From the cell containing the given text, extract its center point as (X, Y) coordinate. 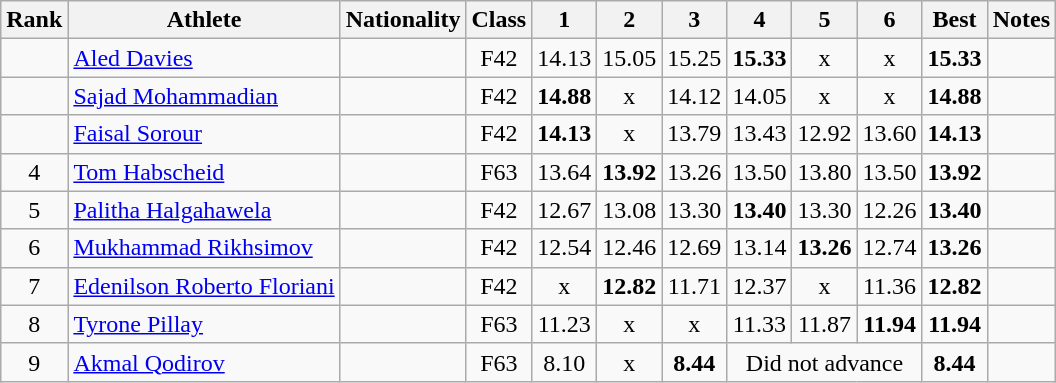
Palitha Halgahawela (204, 210)
14.12 (694, 96)
Did not advance (824, 362)
11.23 (564, 324)
8 (34, 324)
7 (34, 286)
14.05 (760, 96)
Aled Davies (204, 58)
12.74 (890, 248)
Faisal Sorour (204, 134)
Class (499, 20)
Athlete (204, 20)
13.43 (760, 134)
11.87 (824, 324)
1 (564, 20)
13.14 (760, 248)
Tom Habscheid (204, 172)
12.46 (630, 248)
Akmal Qodirov (204, 362)
11.36 (890, 286)
13.80 (824, 172)
12.69 (694, 248)
Sajad Mohammadian (204, 96)
15.05 (630, 58)
2 (630, 20)
3 (694, 20)
12.92 (824, 134)
9 (34, 362)
8.10 (564, 362)
12.26 (890, 210)
Mukhammad Rikhsimov (204, 248)
15.25 (694, 58)
Edenilson Roberto Floriani (204, 286)
11.33 (760, 324)
13.08 (630, 210)
12.67 (564, 210)
13.60 (890, 134)
13.64 (564, 172)
Nationality (403, 20)
Best (954, 20)
12.37 (760, 286)
Tyrone Pillay (204, 324)
12.54 (564, 248)
13.79 (694, 134)
Rank (34, 20)
Notes (1021, 20)
11.71 (694, 286)
